Provide the (x, y) coordinate of the cell's center where the given text is located.  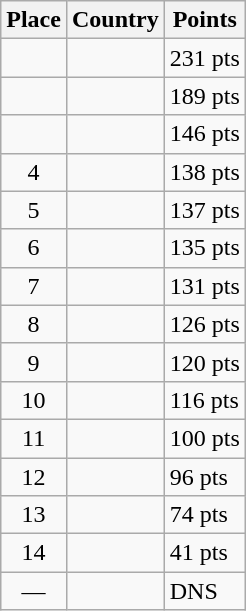
189 pts (204, 96)
9 (34, 362)
Country (115, 20)
138 pts (204, 172)
8 (34, 324)
11 (34, 438)
100 pts (204, 438)
4 (34, 172)
10 (34, 400)
116 pts (204, 400)
Points (204, 20)
14 (34, 553)
41 pts (204, 553)
146 pts (204, 134)
231 pts (204, 58)
74 pts (204, 515)
12 (34, 477)
— (34, 591)
13 (34, 515)
DNS (204, 591)
126 pts (204, 324)
Place (34, 20)
131 pts (204, 286)
5 (34, 210)
6 (34, 248)
96 pts (204, 477)
7 (34, 286)
120 pts (204, 362)
137 pts (204, 210)
135 pts (204, 248)
